Identify which cell holds the provided text, then report its [X, Y] central coordinate. 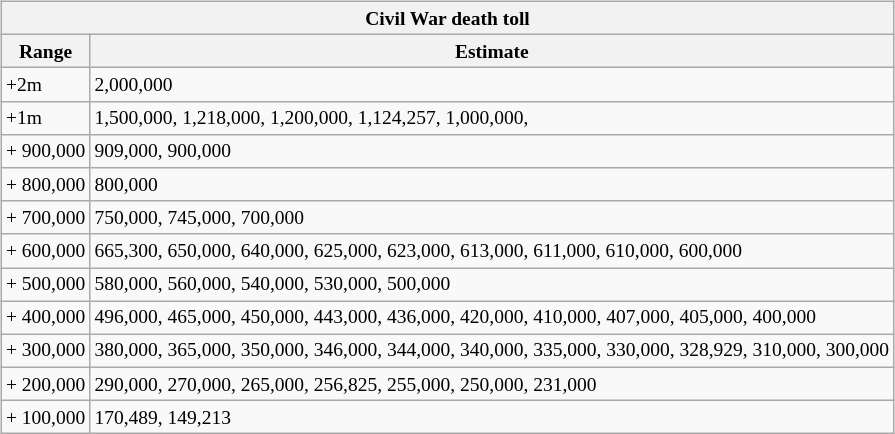
+ 200,000 [46, 384]
+ 900,000 [46, 150]
+ 600,000 [46, 250]
+ 800,000 [46, 184]
750,000, 745,000, 700,000 [492, 218]
380,000, 365,000, 350,000, 346,000, 344,000, 340,000, 335,000, 330,000, 328,929, 310,000, 300,000 [492, 350]
+1m [46, 118]
800,000 [492, 184]
580,000, 560,000, 540,000, 530,000, 500,000 [492, 284]
290,000, 270,000, 265,000, 256,825, 255,000, 250,000, 231,000 [492, 384]
+ 400,000 [46, 318]
170,489, 149,213 [492, 418]
909,000, 900,000 [492, 150]
+ 700,000 [46, 218]
665,300, 650,000, 640,000, 625,000, 623,000, 613,000, 611,000, 610,000, 600,000 [492, 250]
Estimate [492, 52]
Range [46, 52]
1,500,000, 1,218,000, 1,200,000, 1,124,257, 1,000,000, [492, 118]
+2m [46, 84]
Civil War death toll [447, 18]
496,000, 465,000, 450,000, 443,000, 436,000, 420,000, 410,000, 407,000, 405,000, 400,000 [492, 318]
+ 300,000 [46, 350]
2,000,000 [492, 84]
+ 500,000 [46, 284]
+ 100,000 [46, 418]
